Extract the [x, y] coordinate from the center of the cell holding the provided text.  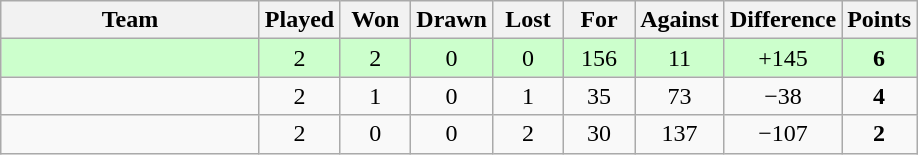
156 [600, 58]
Played [299, 20]
For [600, 20]
Won [376, 20]
11 [680, 58]
Difference [782, 20]
6 [880, 58]
Drawn [452, 20]
137 [680, 134]
Lost [528, 20]
+145 [782, 58]
30 [600, 134]
Points [880, 20]
−38 [782, 96]
35 [600, 96]
73 [680, 96]
4 [880, 96]
−107 [782, 134]
Team [130, 20]
Against [680, 20]
